Scan for the cell matching the given text and deliver its (x, y) coordinate at center. 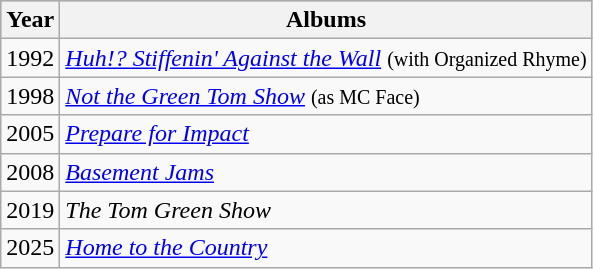
Albums (326, 20)
Prepare for Impact (326, 134)
2019 (30, 210)
1992 (30, 58)
2005 (30, 134)
Year (30, 20)
Not the Green Tom Show (as MC Face) (326, 96)
Home to the Country (326, 248)
The Tom Green Show (326, 210)
2008 (30, 172)
1998 (30, 96)
2025 (30, 248)
Huh!? Stiffenin' Against the Wall (with Organized Rhyme) (326, 58)
Basement Jams (326, 172)
